Provide the [X, Y] coordinate of the cell's center where the given text is located.  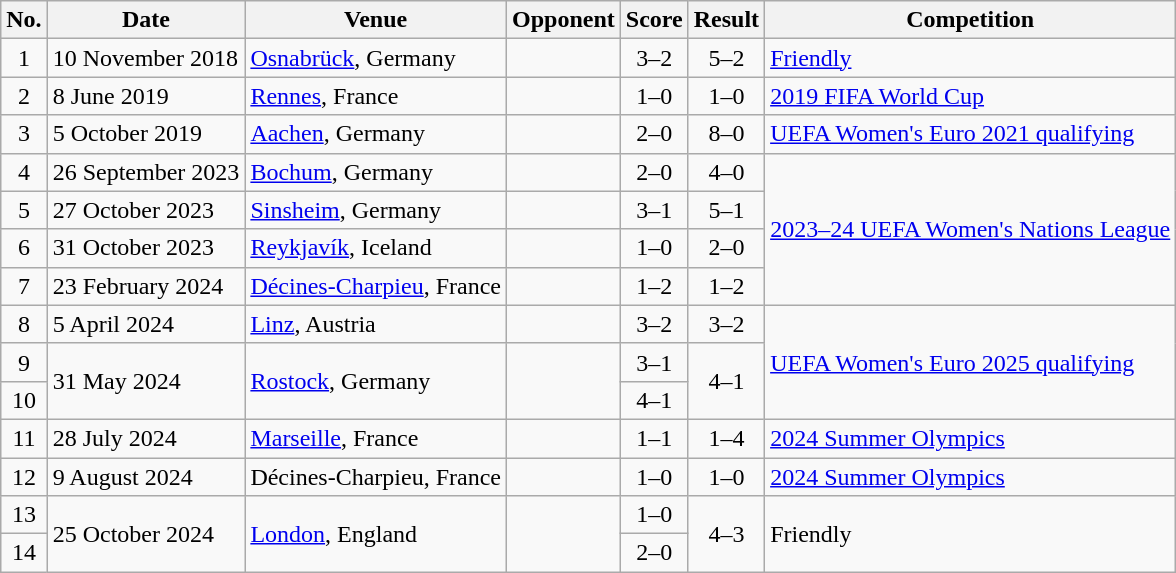
7 [24, 286]
6 [24, 248]
Venue [376, 20]
Bochum, Germany [376, 172]
Date [146, 20]
9 [24, 362]
23 February 2024 [146, 286]
11 [24, 438]
Opponent [563, 20]
5 [24, 210]
8 [24, 324]
UEFA Women's Euro 2021 qualifying [970, 134]
Competition [970, 20]
31 May 2024 [146, 381]
25 October 2024 [146, 534]
5 October 2019 [146, 134]
5 April 2024 [146, 324]
8–0 [726, 134]
London, England [376, 534]
9 August 2024 [146, 477]
Sinsheim, Germany [376, 210]
UEFA Women's Euro 2025 qualifying [970, 362]
2019 FIFA World Cup [970, 96]
Rennes, France [376, 96]
Osnabrück, Germany [376, 58]
14 [24, 553]
2023–24 UEFA Women's Nations League [970, 229]
27 October 2023 [146, 210]
26 September 2023 [146, 172]
4–3 [726, 534]
No. [24, 20]
Marseille, France [376, 438]
Rostock, Germany [376, 381]
2 [24, 96]
1 [24, 58]
4–0 [726, 172]
5–2 [726, 58]
1–4 [726, 438]
28 July 2024 [146, 438]
1–1 [654, 438]
31 October 2023 [146, 248]
Aachen, Germany [376, 134]
Linz, Austria [376, 324]
10 November 2018 [146, 58]
10 [24, 400]
3 [24, 134]
Result [726, 20]
Score [654, 20]
Reykjavík, Iceland [376, 248]
13 [24, 515]
8 June 2019 [146, 96]
4 [24, 172]
12 [24, 477]
5–1 [726, 210]
